Locate the cell with the specified text and output its (x, y) center coordinate. 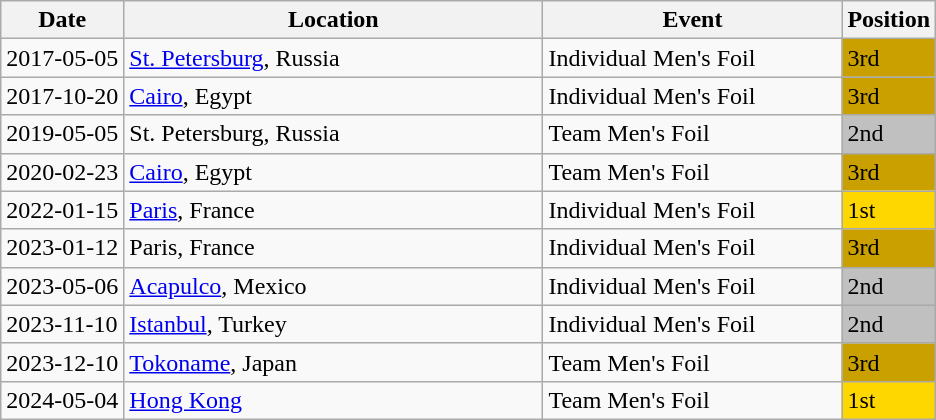
Tokoname, Japan (334, 362)
Event (692, 20)
Acapulco, Mexico (334, 286)
2023-01-12 (62, 248)
2017-10-20 (62, 96)
Position (889, 20)
Istanbul, Turkey (334, 324)
2023-11-10 (62, 324)
2019-05-05 (62, 134)
2024-05-04 (62, 400)
2023-05-06 (62, 286)
2017-05-05 (62, 58)
Hong Kong (334, 400)
2022-01-15 (62, 210)
Location (334, 20)
2023-12-10 (62, 362)
2020-02-23 (62, 172)
Date (62, 20)
